Identify which cell holds the provided text, then report its (X, Y) central coordinate. 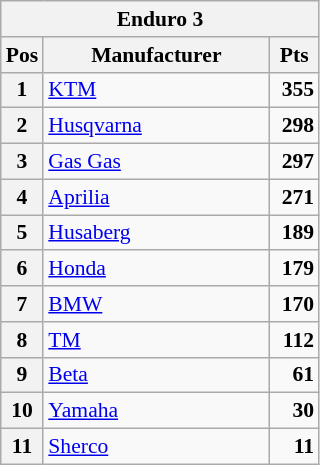
2 (22, 126)
3 (22, 162)
170 (294, 304)
7 (22, 304)
30 (294, 411)
Beta (156, 375)
10 (22, 411)
Husaberg (156, 233)
1 (22, 90)
BMW (156, 304)
61 (294, 375)
Manufacturer (156, 55)
6 (22, 269)
Husqvarna (156, 126)
8 (22, 340)
Aprilia (156, 197)
KTM (156, 90)
Gas Gas (156, 162)
271 (294, 197)
112 (294, 340)
Yamaha (156, 411)
297 (294, 162)
Honda (156, 269)
4 (22, 197)
TM (156, 340)
298 (294, 126)
Sherco (156, 447)
189 (294, 233)
Enduro 3 (160, 19)
Pos (22, 55)
9 (22, 375)
Pts (294, 55)
355 (294, 90)
5 (22, 233)
179 (294, 269)
